Detect which cell encompasses the target text, then output its (X, Y) center coordinate. 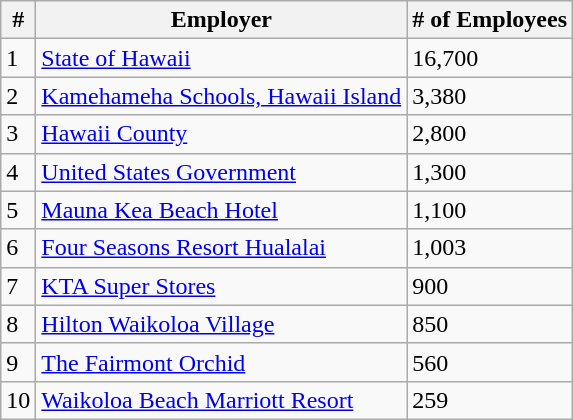
16,700 (490, 58)
Waikoloa Beach Marriott Resort (222, 400)
Employer (222, 20)
The Fairmont Orchid (222, 362)
900 (490, 286)
Kamehameha Schools, Hawaii Island (222, 96)
850 (490, 324)
# (18, 20)
3,380 (490, 96)
1,100 (490, 210)
KTA Super Stores (222, 286)
Hilton Waikoloa Village (222, 324)
Mauna Kea Beach Hotel (222, 210)
5 (18, 210)
9 (18, 362)
1,003 (490, 248)
560 (490, 362)
3 (18, 134)
1 (18, 58)
6 (18, 248)
259 (490, 400)
State of Hawaii (222, 58)
8 (18, 324)
2 (18, 96)
7 (18, 286)
1,300 (490, 172)
United States Government (222, 172)
# of Employees (490, 20)
Four Seasons Resort Hualalai (222, 248)
Hawaii County (222, 134)
4 (18, 172)
2,800 (490, 134)
10 (18, 400)
